From the cell containing the given text, extract its center point as (x, y) coordinate. 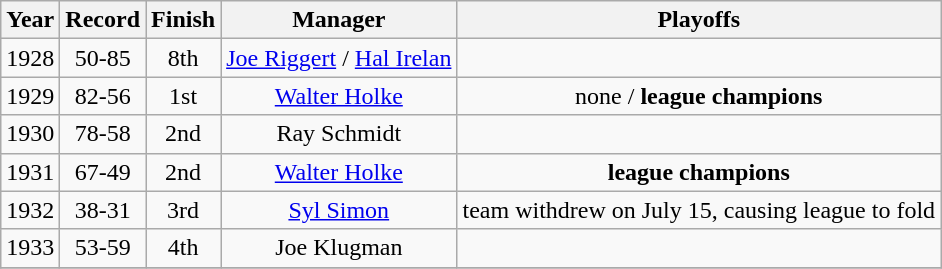
team withdrew on July 15, causing league to fold (699, 210)
38-31 (103, 210)
Playoffs (699, 20)
82-56 (103, 96)
4th (184, 248)
1932 (30, 210)
Record (103, 20)
67-49 (103, 172)
Joe Riggert / Hal Irelan (339, 58)
1929 (30, 96)
1933 (30, 248)
1928 (30, 58)
1931 (30, 172)
Finish (184, 20)
3rd (184, 210)
league champions (699, 172)
53-59 (103, 248)
1930 (30, 134)
8th (184, 58)
50-85 (103, 58)
Ray Schmidt (339, 134)
none / league champions (699, 96)
1st (184, 96)
Year (30, 20)
Manager (339, 20)
78-58 (103, 134)
Syl Simon (339, 210)
Joe Klugman (339, 248)
